Determine the [x, y] coordinate at the center of the cell enclosing the given text.  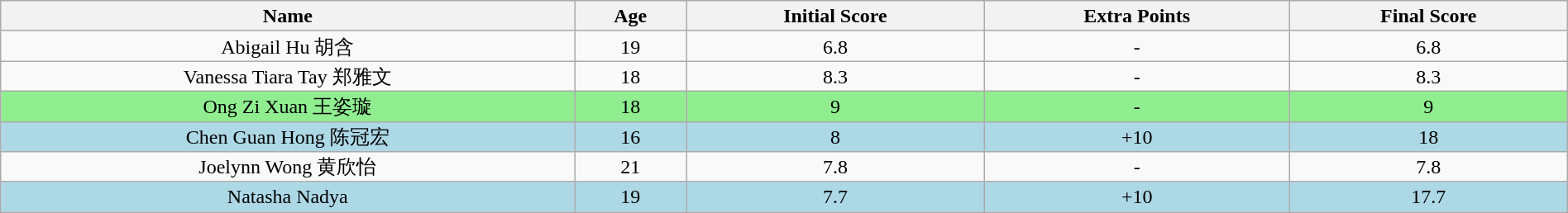
17.7 [1428, 196]
7.7 [835, 196]
Extra Points [1136, 17]
Vanessa Tiara Tay 郑雅文 [288, 76]
8 [835, 137]
Joelynn Wong 黄欣怡 [288, 167]
21 [630, 167]
Chen Guan Hong 陈冠宏 [288, 137]
Age [630, 17]
Ong Zi Xuan 王姿璇 [288, 106]
Final Score [1428, 17]
16 [630, 137]
Abigail Hu 胡含 [288, 46]
Natasha Nadya [288, 196]
Initial Score [835, 17]
Name [288, 17]
